Detect which cell encompasses the target text, then output its (X, Y) center coordinate. 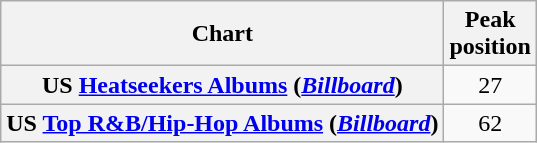
27 (490, 85)
Peakposition (490, 34)
Chart (222, 34)
US Heatseekers Albums (Billboard) (222, 85)
62 (490, 123)
US Top R&B/Hip-Hop Albums (Billboard) (222, 123)
